Extract the (x, y) coordinate from the center of the cell holding the provided text.  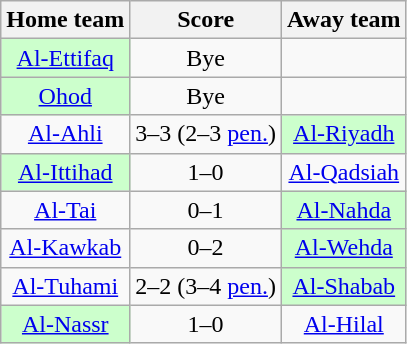
3–3 (2–3 pen.) (206, 134)
Al-Riyadh (344, 134)
Al-Ittihad (66, 172)
Al-Wehda (344, 248)
Al-Hilal (344, 324)
Home team (66, 20)
Al-Qadsiah (344, 172)
Ohod (66, 96)
0–2 (206, 248)
Al-Tai (66, 210)
Away team (344, 20)
0–1 (206, 210)
Al-Tuhami (66, 286)
Al-Ahli (66, 134)
Al-Ettifaq (66, 58)
Score (206, 20)
Al-Shabab (344, 286)
Al-Kawkab (66, 248)
2–2 (3–4 pen.) (206, 286)
Al-Nassr (66, 324)
Al-Nahda (344, 210)
